Search for the cell housing the specified text and yield its [x, y] center coordinate. 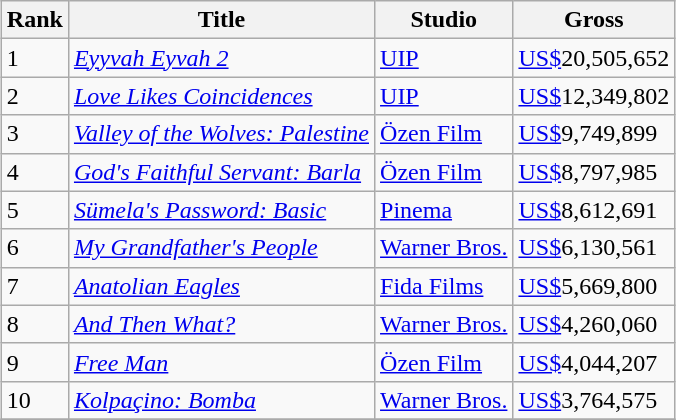
5 [34, 210]
10 [34, 400]
My Grandfather's People [221, 248]
7 [34, 286]
US$4,260,060 [594, 324]
US$4,044,207 [594, 362]
US$8,612,691 [594, 210]
Studio [444, 20]
Rank [34, 20]
Free Man [221, 362]
And Then What? [221, 324]
Eyyvah Eyvah 2 [221, 58]
US$6,130,561 [594, 248]
4 [34, 172]
US$12,349,802 [594, 96]
US$20,505,652 [594, 58]
8 [34, 324]
US$5,669,800 [594, 286]
Love Likes Coincidences [221, 96]
6 [34, 248]
US$9,749,899 [594, 134]
Fida Films [444, 286]
US$8,797,985 [594, 172]
US$3,764,575 [594, 400]
Pinema [444, 210]
God's Faithful Servant: Barla [221, 172]
Kolpaçino: Bomba [221, 400]
Sümela's Password: Basic [221, 210]
1 [34, 58]
9 [34, 362]
2 [34, 96]
Valley of the Wolves: Palestine [221, 134]
Gross [594, 20]
3 [34, 134]
Title [221, 20]
Anatolian Eagles [221, 286]
